For the text-containing cell, return its midpoint in (x, y) coordinate format. 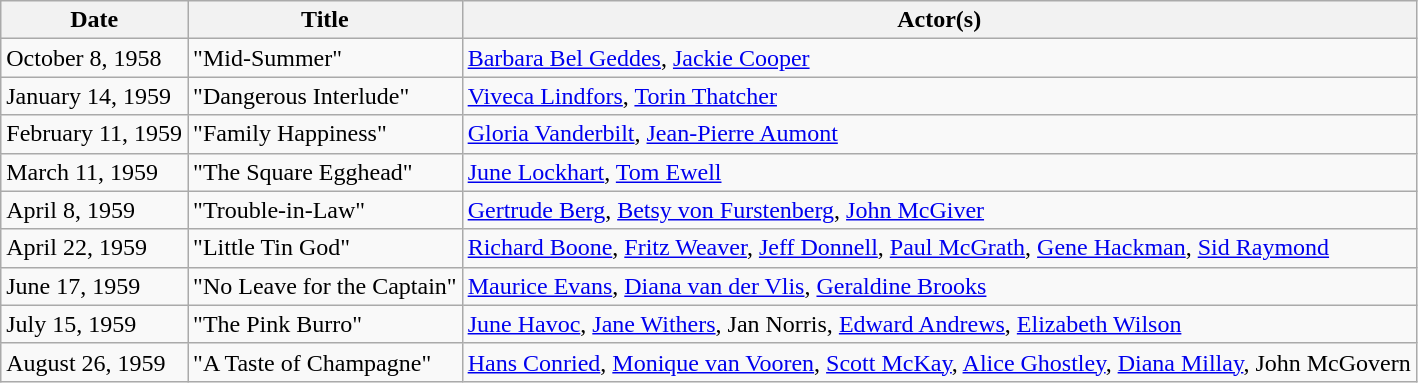
"A Taste of Champagne" (326, 362)
"No Leave for the Captain" (326, 286)
March 11, 1959 (94, 172)
"The Pink Burro" (326, 324)
Gloria Vanderbilt, Jean-Pierre Aumont (939, 134)
"Mid-Summer" (326, 58)
Richard Boone, Fritz Weaver, Jeff Donnell, Paul McGrath, Gene Hackman, Sid Raymond (939, 248)
"Little Tin God" (326, 248)
Viveca Lindfors, Torin Thatcher (939, 96)
Date (94, 20)
"Dangerous Interlude" (326, 96)
Actor(s) (939, 20)
August 26, 1959 (94, 362)
Barbara Bel Geddes, Jackie Cooper (939, 58)
Title (326, 20)
June Lockhart, Tom Ewell (939, 172)
"The Square Egghead" (326, 172)
"Family Happiness" (326, 134)
October 8, 1958 (94, 58)
April 22, 1959 (94, 248)
April 8, 1959 (94, 210)
January 14, 1959 (94, 96)
Gertrude Berg, Betsy von Furstenberg, John McGiver (939, 210)
Hans Conried, Monique van Vooren, Scott McKay, Alice Ghostley, Diana Millay, John McGovern (939, 362)
"Trouble-in-Law" (326, 210)
June 17, 1959 (94, 286)
February 11, 1959 (94, 134)
Maurice Evans, Diana van der Vlis, Geraldine Brooks (939, 286)
June Havoc, Jane Withers, Jan Norris, Edward Andrews, Elizabeth Wilson (939, 324)
July 15, 1959 (94, 324)
